Determine the (x, y) coordinate at the center of the cell enclosing the given text.  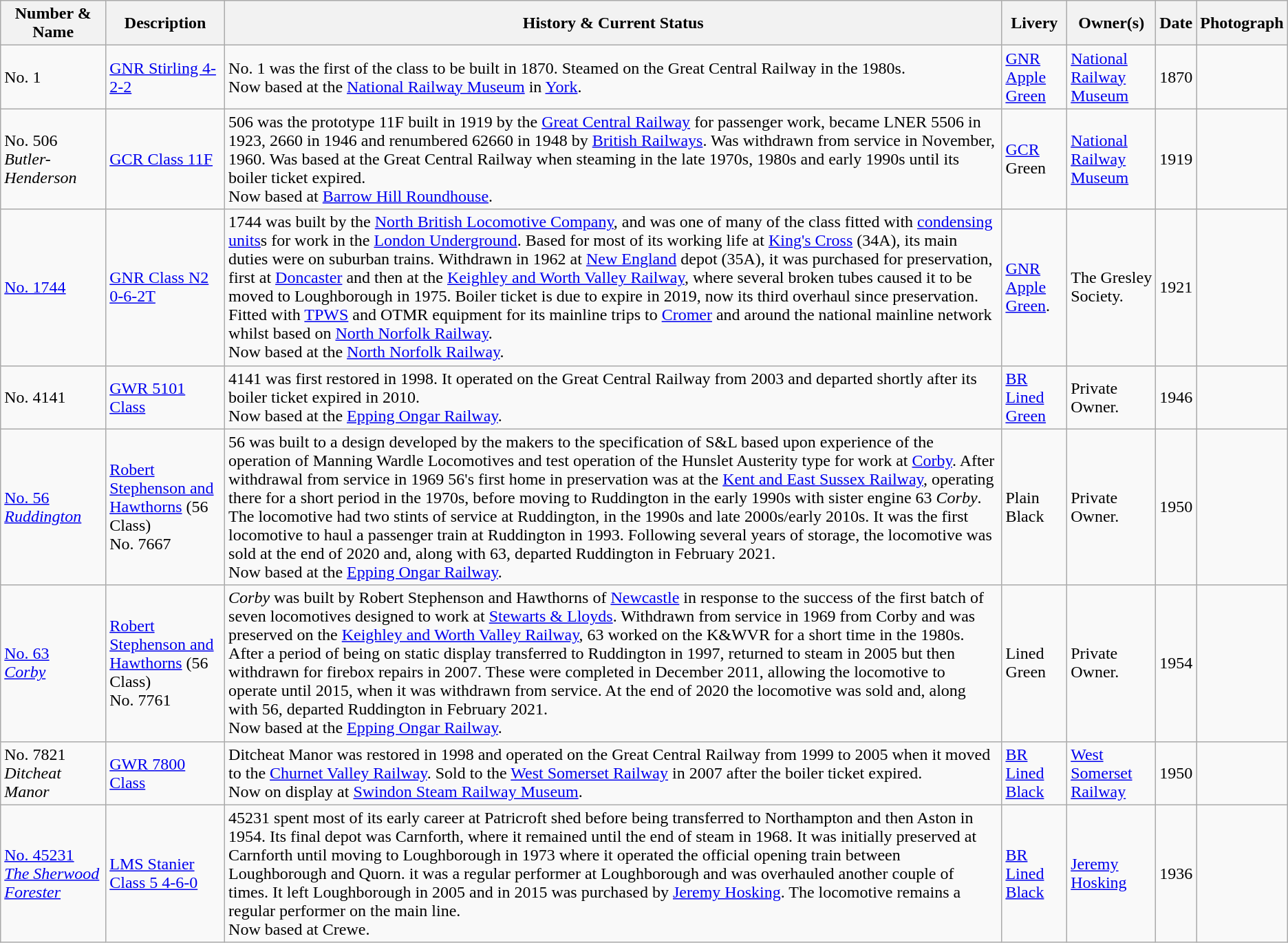
Date (1177, 23)
GNR Class N2 0-6-2T (165, 288)
Livery (1035, 23)
No. 63 Corby (54, 664)
History & Current Status (614, 23)
Owner(s) (1112, 23)
No. 506 Butler-Henderson (54, 159)
Robert Stephenson and Hawthorns (56 Class) No. 7667 (165, 507)
LMS Stanier Class 5 4-6-0 (165, 873)
The Gresley Society. (1112, 288)
Lined Green (1035, 664)
GCR Class 11F (165, 159)
GNR Apple Green. (1035, 288)
GNR Apple Green (1035, 77)
Plain Black (1035, 507)
1954 (1177, 664)
Jeremy Hosking (1112, 873)
1921 (1177, 288)
1946 (1177, 397)
BR Lined Green (1035, 397)
GNR Stirling 4-2-2 (165, 77)
1936 (1177, 873)
1919 (1177, 159)
1870 (1177, 77)
No. 7821 Ditcheat Manor (54, 773)
GWR 7800 Class (165, 773)
No. 4141 (54, 397)
GWR 5101 Class (165, 397)
No. 1744 (54, 288)
West Somerset Railway (1112, 773)
No. 45231 The Sherwood Forester (54, 873)
Robert Stephenson and Hawthorns (56 Class) No. 7761 (165, 664)
Description (165, 23)
GCR Green (1035, 159)
No. 56 Ruddington (54, 507)
Number & Name (54, 23)
Photograph (1242, 23)
No. 1 (54, 77)
